Pinpoint the cell where the given text exists, returning its (x, y) midpoint coordinate. 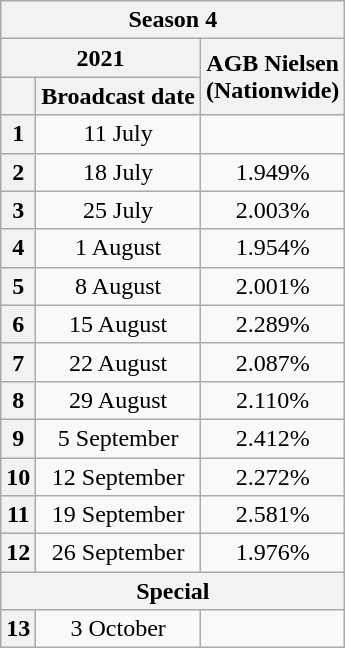
Broadcast date (118, 96)
2.581% (272, 515)
12 September (118, 477)
19 September (118, 515)
9 (18, 438)
2.003% (272, 210)
3 October (118, 629)
2.412% (272, 438)
11 (18, 515)
13 (18, 629)
1.949% (272, 172)
1 (18, 134)
2.289% (272, 324)
3 (18, 210)
2.087% (272, 362)
15 August (118, 324)
2021 (101, 58)
Season 4 (173, 20)
2.272% (272, 477)
8 (18, 400)
26 September (118, 553)
8 August (118, 286)
11 July (118, 134)
1.976% (272, 553)
1 August (118, 248)
2.001% (272, 286)
Special (173, 591)
7 (18, 362)
1.954% (272, 248)
22 August (118, 362)
12 (18, 553)
6 (18, 324)
29 August (118, 400)
AGB Nielsen(Nationwide) (272, 77)
25 July (118, 210)
18 July (118, 172)
2.110% (272, 400)
2 (18, 172)
10 (18, 477)
5 (18, 286)
4 (18, 248)
5 September (118, 438)
